Return [x, y] of the center of cell containing provided text 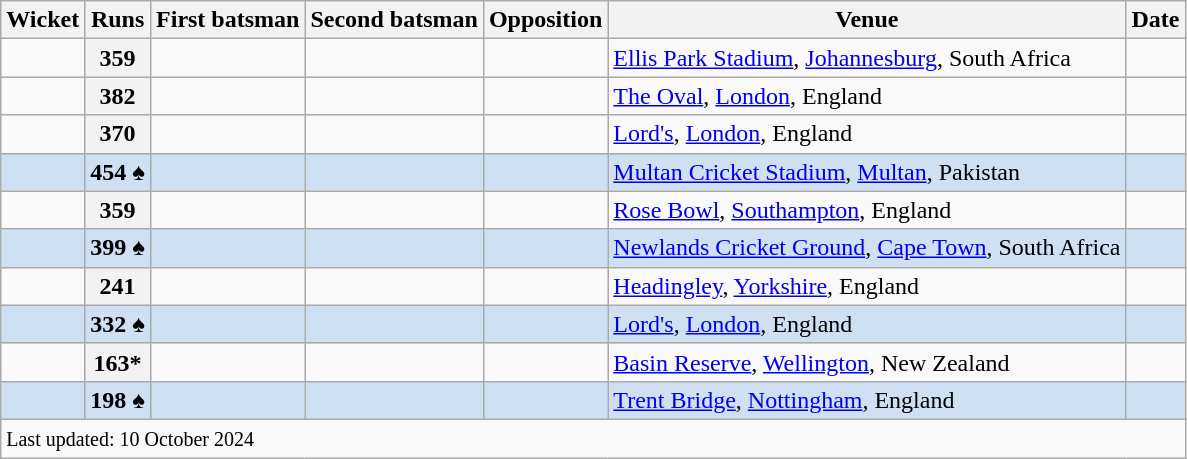
382 [118, 96]
Basin Reserve, Wellington, New Zealand [867, 362]
Last updated: 10 October 2024 [593, 438]
Trent Bridge, Nottingham, England [867, 400]
Date [1156, 20]
198 ♠ [118, 400]
241 [118, 286]
Newlands Cricket Ground, Cape Town, South Africa [867, 248]
First batsman [228, 20]
Second batsman [394, 20]
Ellis Park Stadium, Johannesburg, South Africa [867, 58]
370 [118, 134]
Rose Bowl, Southampton, England [867, 210]
399 ♠ [118, 248]
332 ♠ [118, 324]
Wicket [43, 20]
163* [118, 362]
Multan Cricket Stadium, Multan, Pakistan [867, 172]
The Oval, London, England [867, 96]
Headingley, Yorkshire, England [867, 286]
Opposition [545, 20]
Runs [118, 20]
Venue [867, 20]
454 ♠ [118, 172]
